Return the [x, y] coordinate for the center point of the cell that contains the specified text.  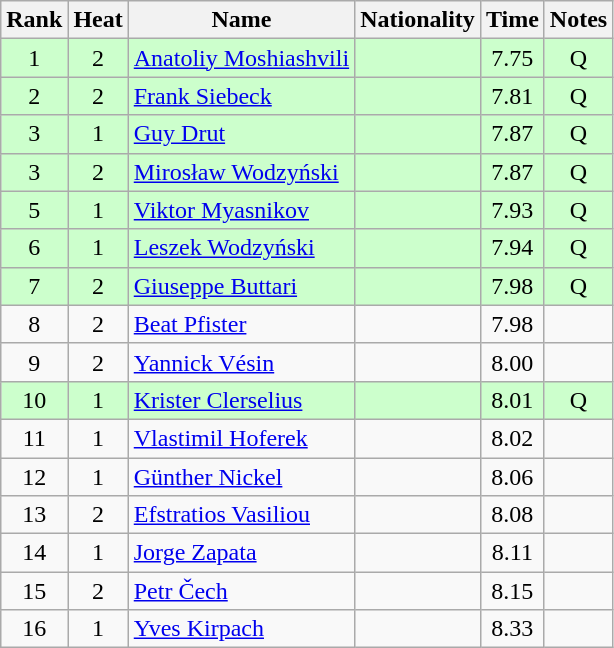
5 [34, 210]
Mirosław Wodzyński [241, 172]
Notes [578, 20]
8 [34, 324]
Yannick Vésin [241, 362]
7 [34, 286]
Frank Siebeck [241, 96]
Nationality [418, 20]
8.08 [512, 515]
9 [34, 362]
Viktor Myasnikov [241, 210]
12 [34, 477]
Krister Clerselius [241, 400]
Time [512, 20]
6 [34, 248]
14 [34, 553]
Jorge Zapata [241, 553]
7.94 [512, 248]
Giuseppe Buttari [241, 286]
16 [34, 629]
13 [34, 515]
Günther Nickel [241, 477]
Anatoliy Moshiashvili [241, 58]
Petr Čech [241, 591]
Efstratios Vasiliou [241, 515]
8.11 [512, 553]
8.33 [512, 629]
Vlastimil Hoferek [241, 438]
8.06 [512, 477]
15 [34, 591]
Name [241, 20]
10 [34, 400]
8.02 [512, 438]
Heat [98, 20]
8.15 [512, 591]
7.93 [512, 210]
Rank [34, 20]
Yves Kirpach [241, 629]
8.00 [512, 362]
Guy Drut [241, 134]
Leszek Wodzyński [241, 248]
8.01 [512, 400]
7.81 [512, 96]
11 [34, 438]
Beat Pfister [241, 324]
7.75 [512, 58]
